Capture the cell that displays the provided text and extract its [x, y] central coordinate. 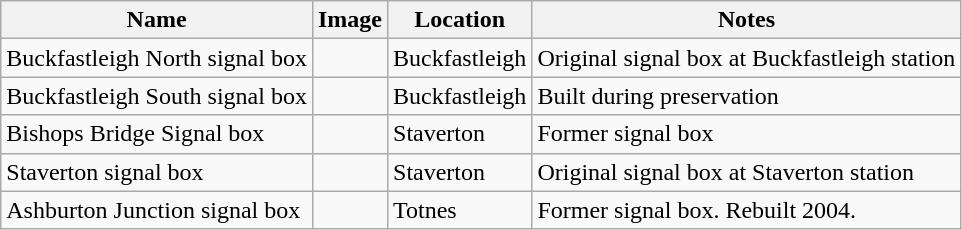
Former signal box. Rebuilt 2004. [746, 210]
Image [350, 20]
Ashburton Junction signal box [157, 210]
Notes [746, 20]
Buckfastleigh North signal box [157, 58]
Former signal box [746, 134]
Name [157, 20]
Original signal box at Staverton station [746, 172]
Location [460, 20]
Buckfastleigh South signal box [157, 96]
Staverton signal box [157, 172]
Totnes [460, 210]
Original signal box at Buckfastleigh station [746, 58]
Bishops Bridge Signal box [157, 134]
Built during preservation [746, 96]
